Detect which cell encompasses the target text, then output its [X, Y] center coordinate. 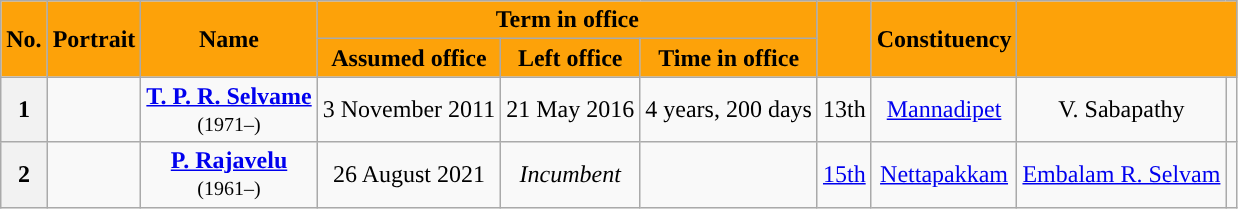
P. Rajavelu(1961–) [229, 174]
Left office [570, 58]
Mannadipet [944, 110]
13th [844, 110]
Incumbent [570, 174]
2 [24, 174]
Assumed office [408, 58]
Portrait [94, 39]
Nettapakkam [944, 174]
No. [24, 39]
21 May 2016 [570, 110]
15th [844, 174]
Time in office [729, 58]
Constituency [944, 39]
Term in office [567, 20]
4 years, 200 days [729, 110]
26 August 2021 [408, 174]
Embalam R. Selvam [1122, 174]
Name [229, 39]
3 November 2011 [408, 110]
V. Sabapathy [1122, 110]
1 [24, 110]
T. P. R. Selvame(1971–) [229, 110]
